For the text-containing cell, return its midpoint in (X, Y) coordinate format. 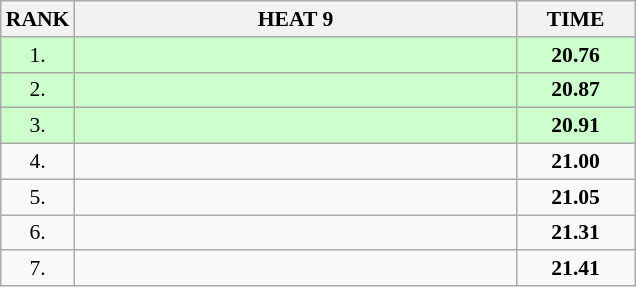
2. (38, 90)
21.05 (576, 197)
21.41 (576, 269)
20.91 (576, 126)
21.31 (576, 233)
20.76 (576, 55)
7. (38, 269)
HEAT 9 (295, 19)
20.87 (576, 90)
1. (38, 55)
21.00 (576, 162)
TIME (576, 19)
RANK (38, 19)
3. (38, 126)
6. (38, 233)
4. (38, 162)
5. (38, 197)
